Pinpoint the cell where the given text exists, returning its [X, Y] midpoint coordinate. 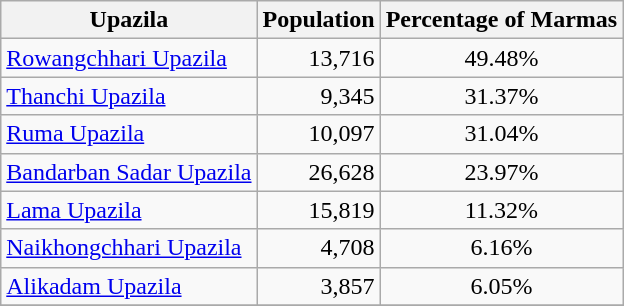
31.04% [502, 134]
Naikhongchhari Upazila [129, 248]
15,819 [318, 210]
9,345 [318, 96]
13,716 [318, 58]
6.05% [502, 286]
49.48% [502, 58]
31.37% [502, 96]
Upazila [129, 20]
26,628 [318, 172]
3,857 [318, 286]
Alikadam Upazila [129, 286]
Bandarban Sadar Upazila [129, 172]
23.97% [502, 172]
Percentage of Marmas [502, 20]
4,708 [318, 248]
10,097 [318, 134]
Lama Upazila [129, 210]
6.16% [502, 248]
Ruma Upazila [129, 134]
Rowangchhari Upazila [129, 58]
11.32% [502, 210]
Thanchi Upazila [129, 96]
Population [318, 20]
